From the cell containing the given text, extract its center point as [x, y] coordinate. 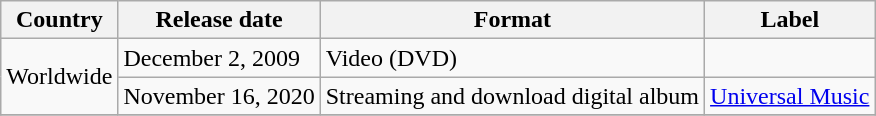
Streaming and download digital album [512, 96]
Release date [219, 20]
December 2, 2009 [219, 58]
Country [60, 20]
Worldwide [60, 77]
Video (DVD) [512, 58]
November 16, 2020 [219, 96]
Universal Music [790, 96]
Label [790, 20]
Format [512, 20]
